From the cell containing the given text, extract its center point as [x, y] coordinate. 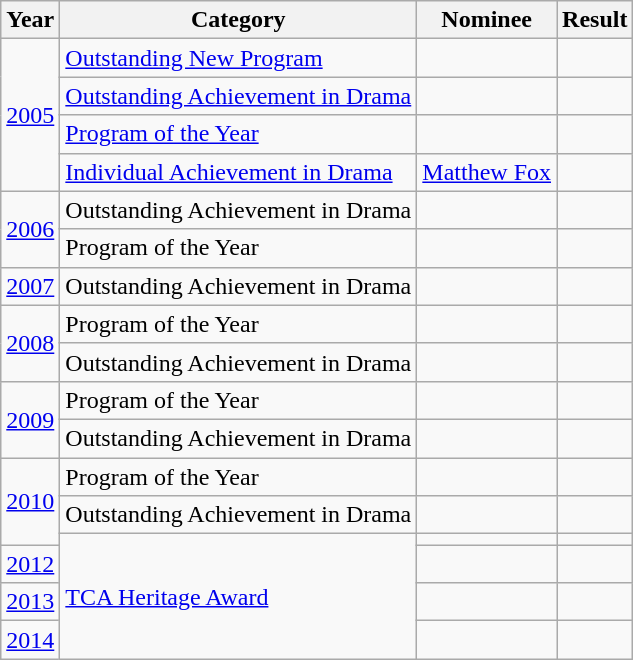
2006 [30, 229]
Matthew Fox [487, 172]
Outstanding New Program [238, 58]
2007 [30, 286]
Individual Achievement in Drama [238, 172]
2009 [30, 419]
2010 [30, 502]
Result [595, 20]
2014 [30, 640]
2005 [30, 115]
TCA Heritage Award [238, 596]
Nominee [487, 20]
2008 [30, 343]
Year [30, 20]
2012 [30, 564]
2013 [30, 602]
Category [238, 20]
